From the cell containing the given text, extract its center point as (X, Y) coordinate. 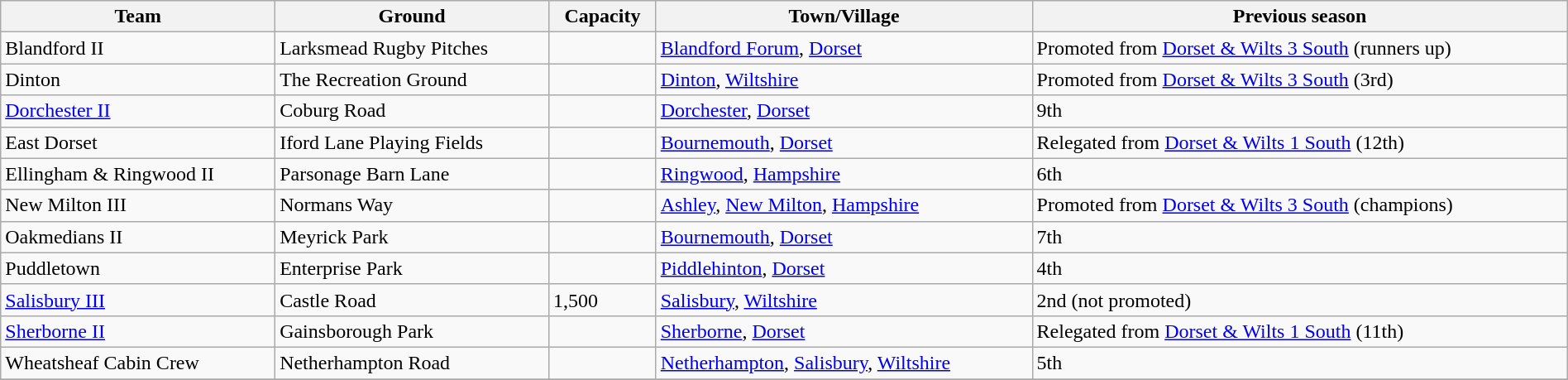
Town/Village (844, 17)
East Dorset (138, 142)
Iford Lane Playing Fields (412, 142)
Coburg Road (412, 111)
Meyrick Park (412, 237)
Oakmedians II (138, 237)
The Recreation Ground (412, 79)
2nd (not promoted) (1300, 300)
Netherhampton Road (412, 363)
Piddlehinton, Dorset (844, 268)
New Milton III (138, 205)
Ringwood, Hampshire (844, 174)
Promoted from Dorset & Wilts 3 South (runners up) (1300, 48)
7th (1300, 237)
Dinton (138, 79)
5th (1300, 363)
Promoted from Dorset & Wilts 3 South (3rd) (1300, 79)
Parsonage Barn Lane (412, 174)
Puddletown (138, 268)
Ground (412, 17)
Relegated from Dorset & Wilts 1 South (11th) (1300, 331)
Wheatsheaf Cabin Crew (138, 363)
Castle Road (412, 300)
Enterprise Park (412, 268)
Sherborne II (138, 331)
Blandford II (138, 48)
Sherborne, Dorset (844, 331)
4th (1300, 268)
Blandford Forum, Dorset (844, 48)
Capacity (603, 17)
Dorchester II (138, 111)
1,500 (603, 300)
6th (1300, 174)
Ellingham & Ringwood II (138, 174)
Previous season (1300, 17)
Promoted from Dorset & Wilts 3 South (champions) (1300, 205)
Netherhampton, Salisbury, Wiltshire (844, 363)
Salisbury III (138, 300)
9th (1300, 111)
Ashley, New Milton, Hampshire (844, 205)
Salisbury, Wiltshire (844, 300)
Team (138, 17)
Gainsborough Park (412, 331)
Dorchester, Dorset (844, 111)
Larksmead Rugby Pitches (412, 48)
Normans Way (412, 205)
Relegated from Dorset & Wilts 1 South (12th) (1300, 142)
Dinton, Wiltshire (844, 79)
